Locate the cell with the specified text and output its (X, Y) center coordinate. 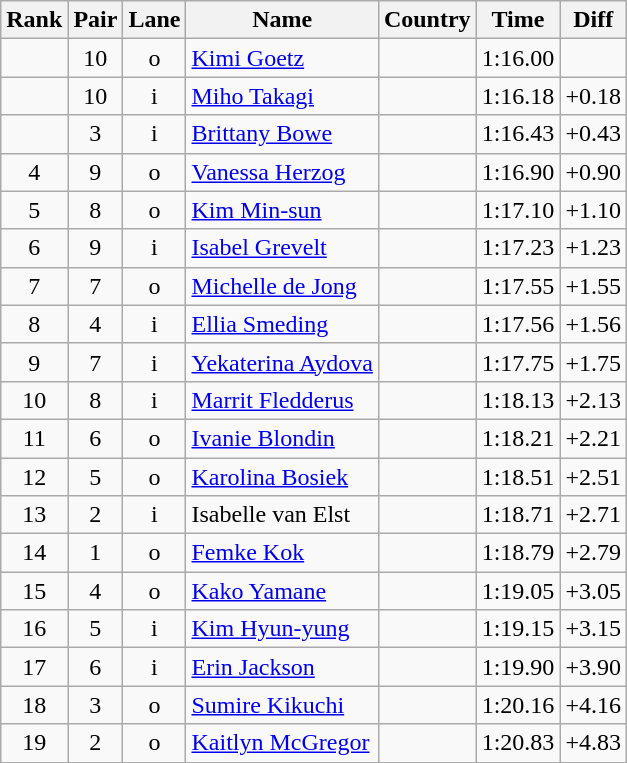
15 (34, 591)
+2.71 (594, 515)
Brittany Bowe (282, 134)
1:18.71 (518, 515)
Pair (96, 20)
1:17.10 (518, 210)
14 (34, 553)
+3.15 (594, 629)
Kako Yamane (282, 591)
1:19.15 (518, 629)
1:18.13 (518, 400)
11 (34, 438)
+1.75 (594, 362)
Kim Hyun-yung (282, 629)
1:17.75 (518, 362)
1:16.90 (518, 172)
1:18.79 (518, 553)
1:17.23 (518, 248)
+4.83 (594, 743)
+0.43 (594, 134)
1:18.21 (518, 438)
1:19.05 (518, 591)
Miho Takagi (282, 96)
+0.90 (594, 172)
Ellia Smeding (282, 324)
Femke Kok (282, 553)
+0.18 (594, 96)
Lane (154, 20)
Karolina Bosiek (282, 477)
1 (96, 553)
18 (34, 705)
1:19.90 (518, 667)
12 (34, 477)
+3.05 (594, 591)
+1.56 (594, 324)
Sumire Kikuchi (282, 705)
1:16.43 (518, 134)
1:17.56 (518, 324)
19 (34, 743)
Time (518, 20)
13 (34, 515)
Michelle de Jong (282, 286)
Rank (34, 20)
+2.51 (594, 477)
Kim Min-sun (282, 210)
+1.10 (594, 210)
Yekaterina Aydova (282, 362)
1:16.00 (518, 58)
Isabelle van Elst (282, 515)
1:17.55 (518, 286)
1:20.83 (518, 743)
Diff (594, 20)
+2.21 (594, 438)
17 (34, 667)
+1.23 (594, 248)
1:20.16 (518, 705)
Kaitlyn McGregor (282, 743)
+2.79 (594, 553)
Country (427, 20)
Ivanie Blondin (282, 438)
Kimi Goetz (282, 58)
+1.55 (594, 286)
Erin Jackson (282, 667)
+2.13 (594, 400)
Name (282, 20)
Marrit Fledderus (282, 400)
1:16.18 (518, 96)
+3.90 (594, 667)
16 (34, 629)
+4.16 (594, 705)
Vanessa Herzog (282, 172)
1:18.51 (518, 477)
Isabel Grevelt (282, 248)
